Return the [X, Y] coordinate for the center point of the cell that contains the specified text.  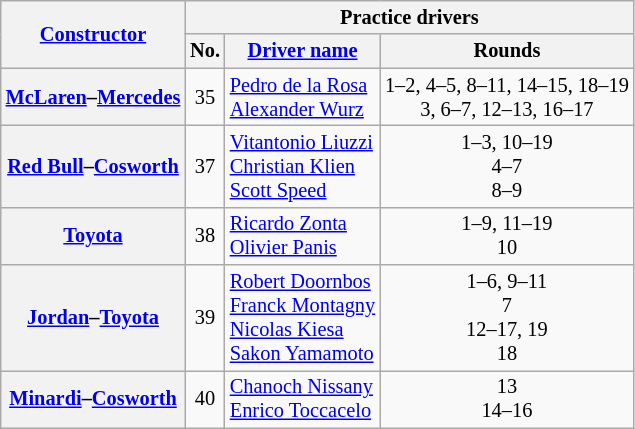
Jordan–Toyota [93, 318]
Robert Doornbos Franck Montagny Nicolas Kiesa Sakon Yamamoto [302, 318]
Driver name [302, 51]
1–3, 10–194–78–9 [507, 166]
35 [205, 97]
Vitantonio Liuzzi Christian Klien Scott Speed [302, 166]
Red Bull–Cosworth [93, 166]
Ricardo Zonta Olivier Panis [302, 236]
40 [205, 399]
38 [205, 236]
McLaren–Mercedes [93, 97]
1–9, 11–1910 [507, 236]
39 [205, 318]
Practice drivers [409, 17]
Chanoch Nissany Enrico Toccacelo [302, 399]
1–6, 9–11712–17, 1918 [507, 318]
Toyota [93, 236]
Rounds [507, 51]
Pedro de la Rosa Alexander Wurz [302, 97]
37 [205, 166]
No. [205, 51]
Constructor [93, 34]
1314–16 [507, 399]
1–2, 4–5, 8–11, 14–15, 18–193, 6–7, 12–13, 16–17 [507, 97]
Minardi–Cosworth [93, 399]
